Scan for the cell matching the given text and deliver its (x, y) coordinate at center. 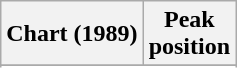
Chart (1989) (72, 34)
Peakposition (189, 34)
